For the text-containing cell, return its midpoint in (X, Y) coordinate format. 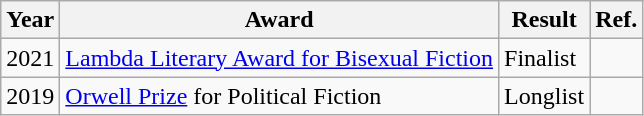
Year (30, 20)
Lambda Literary Award for Bisexual Fiction (280, 58)
Finalist (544, 58)
Orwell Prize for Political Fiction (280, 96)
Ref. (616, 20)
Result (544, 20)
Award (280, 20)
Longlist (544, 96)
2021 (30, 58)
2019 (30, 96)
